Find where the given text appears and provide that cell's center as (x, y) coordinate. 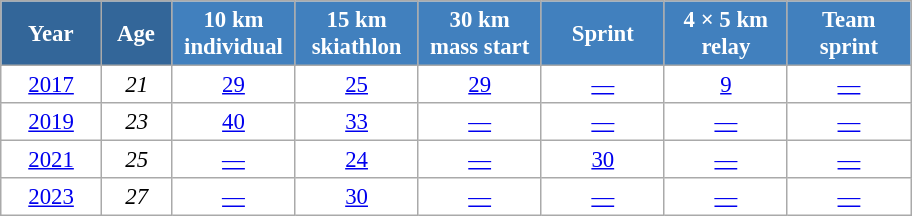
Age (136, 34)
4 × 5 km relay (726, 34)
27 (136, 197)
9 (726, 85)
2017 (52, 85)
24 (356, 160)
23 (136, 122)
15 km skiathlon (356, 34)
30 km mass start (480, 34)
10 km individual (234, 34)
2021 (52, 160)
33 (356, 122)
Year (52, 34)
Sprint (602, 34)
Team sprint (848, 34)
2023 (52, 197)
40 (234, 122)
2019 (52, 122)
21 (136, 85)
